Output the (x, y) coordinate of the center of the cell containing the given text.  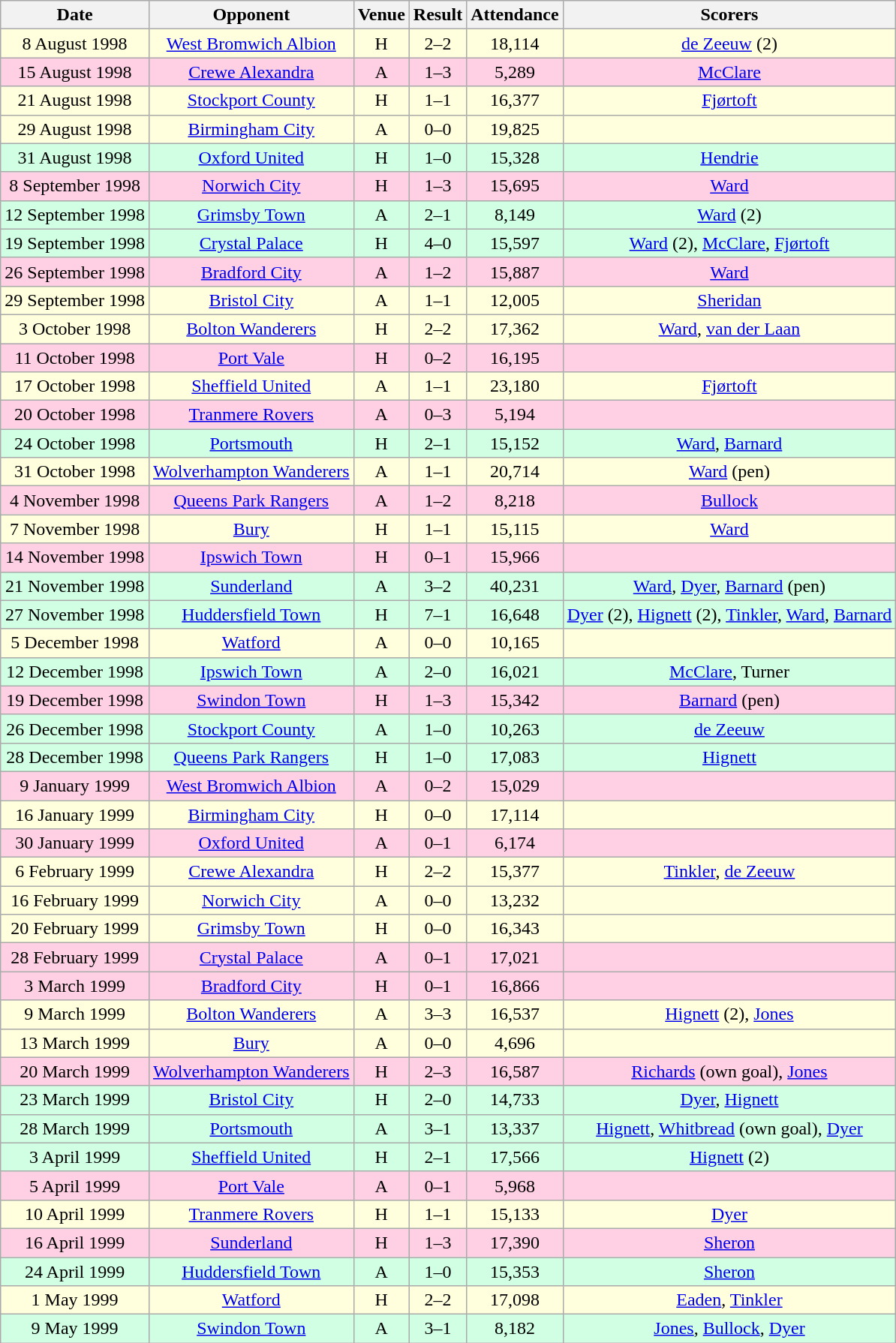
31 August 1998 (75, 158)
15,328 (515, 158)
Dyer (2), Hignett (2), Tinkler, Ward, Barnard (729, 614)
McClare, Turner (729, 671)
3 April 1999 (75, 1157)
17 October 1998 (75, 386)
17,114 (515, 814)
Hignett (729, 757)
29 September 1998 (75, 300)
Date (75, 15)
16,866 (515, 986)
3–3 (437, 1014)
23 March 1999 (75, 1100)
Opponent (251, 15)
de Zeeuw (2) (729, 44)
3 October 1998 (75, 329)
Hendrie (729, 158)
23,180 (515, 386)
3–2 (437, 586)
13,232 (515, 900)
26 December 1998 (75, 729)
16 April 1999 (75, 1242)
Ward, Dyer, Barnard (pen) (729, 586)
0–3 (437, 415)
Hignett, Whitbread (own goal), Dyer (729, 1128)
20 October 1998 (75, 415)
19 September 1998 (75, 243)
Barnard (pen) (729, 700)
Richards (own goal), Jones (729, 1071)
17,098 (515, 1300)
17,566 (515, 1157)
24 April 1999 (75, 1272)
28 March 1999 (75, 1128)
5 December 1998 (75, 643)
13,337 (515, 1128)
21 November 1998 (75, 586)
12 December 1998 (75, 671)
1 May 1999 (75, 1300)
17,083 (515, 757)
17,390 (515, 1242)
28 February 1999 (75, 957)
10 April 1999 (75, 1214)
9 January 1999 (75, 786)
16,537 (515, 1014)
14,733 (515, 1100)
15,966 (515, 557)
Ward (2) (729, 215)
Ward, van der Laan (729, 329)
30 January 1999 (75, 843)
de Zeeuw (729, 729)
28 December 1998 (75, 757)
Hignett (2) (729, 1157)
Eaden, Tinkler (729, 1300)
6,174 (515, 843)
15,377 (515, 872)
14 November 1998 (75, 557)
15,353 (515, 1272)
Hignett (2), Jones (729, 1014)
8 August 1998 (75, 44)
29 August 1998 (75, 129)
3 March 1999 (75, 986)
16 February 1999 (75, 900)
15,695 (515, 186)
19 December 1998 (75, 700)
8,182 (515, 1329)
20 March 1999 (75, 1071)
16,648 (515, 614)
8 September 1998 (75, 186)
8,218 (515, 500)
4,696 (515, 1043)
12 September 1998 (75, 215)
40,231 (515, 586)
Ward (2), McClare, Fjørtoft (729, 243)
15 August 1998 (75, 72)
Venue (381, 15)
31 October 1998 (75, 472)
10,165 (515, 643)
Dyer, Hignett (729, 1100)
Result (437, 15)
4–0 (437, 243)
16,587 (515, 1071)
16,195 (515, 358)
Scorers (729, 15)
19,825 (515, 129)
9 May 1999 (75, 1329)
Attendance (515, 15)
17,021 (515, 957)
24 October 1998 (75, 443)
7–1 (437, 614)
15,029 (515, 786)
McClare (729, 72)
10,263 (515, 729)
Sheridan (729, 300)
15,342 (515, 700)
27 November 1998 (75, 614)
Dyer (729, 1214)
15,152 (515, 443)
5,968 (515, 1185)
13 March 1999 (75, 1043)
6 February 1999 (75, 872)
16 January 1999 (75, 814)
15,597 (515, 243)
12,005 (515, 300)
Jones, Bullock, Dyer (729, 1329)
9 March 1999 (75, 1014)
16,343 (515, 929)
Bullock (729, 500)
2–3 (437, 1071)
20,714 (515, 472)
16,377 (515, 101)
20 February 1999 (75, 929)
21 August 1998 (75, 101)
Ward (pen) (729, 472)
5,194 (515, 415)
4 November 1998 (75, 500)
16,021 (515, 671)
15,887 (515, 272)
Tinkler, de Zeeuw (729, 872)
5,289 (515, 72)
26 September 1998 (75, 272)
15,133 (515, 1214)
15,115 (515, 529)
Ward, Barnard (729, 443)
5 April 1999 (75, 1185)
11 October 1998 (75, 358)
7 November 1998 (75, 529)
8,149 (515, 215)
17,362 (515, 329)
18,114 (515, 44)
